Provide the (X, Y) coordinate of the cell's center where the given text is located.  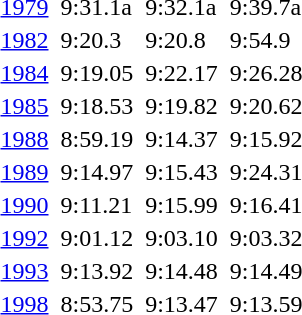
9:19.82 (182, 106)
9:01.12 (97, 238)
9:03.10 (182, 238)
9:11.21 (97, 205)
9:20.3 (97, 40)
9:14.37 (182, 139)
9:14.97 (97, 172)
9:14.48 (182, 271)
9:15.99 (182, 205)
8:59.19 (97, 139)
9:18.53 (97, 106)
9:15.43 (182, 172)
9:19.05 (97, 73)
9:20.8 (182, 40)
9:13.92 (97, 271)
9:22.17 (182, 73)
